Return [X, Y] of the center of cell containing provided text 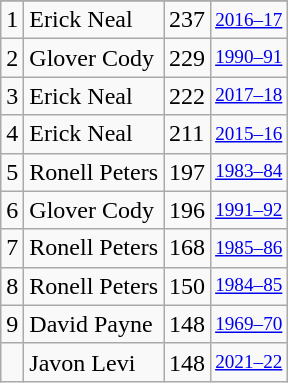
6 [12, 210]
1990–91 [249, 58]
Javon Levi [94, 362]
3 [12, 96]
196 [188, 210]
222 [188, 96]
211 [188, 134]
2017–18 [249, 96]
1985–86 [249, 248]
8 [12, 286]
2015–16 [249, 134]
150 [188, 286]
1 [12, 20]
2021–22 [249, 362]
David Payne [94, 324]
1991–92 [249, 210]
197 [188, 172]
2016–17 [249, 20]
1984–85 [249, 286]
7 [12, 248]
4 [12, 134]
1983–84 [249, 172]
5 [12, 172]
237 [188, 20]
229 [188, 58]
1969–70 [249, 324]
168 [188, 248]
9 [12, 324]
2 [12, 58]
